Determine the [X, Y] coordinate at the center of the cell enclosing the given text.  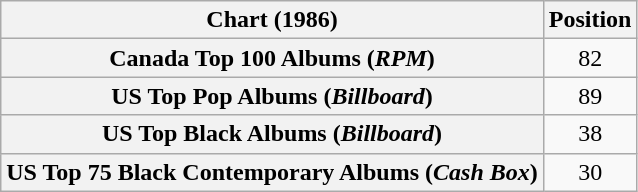
30 [590, 172]
US Top Pop Albums (Billboard) [272, 96]
US Top 75 Black Contemporary Albums (Cash Box) [272, 172]
Canada Top 100 Albums (RPM) [272, 58]
Position [590, 20]
38 [590, 134]
82 [590, 58]
US Top Black Albums (Billboard) [272, 134]
89 [590, 96]
Chart (1986) [272, 20]
